Locate the cell with the specified text and output its (X, Y) center coordinate. 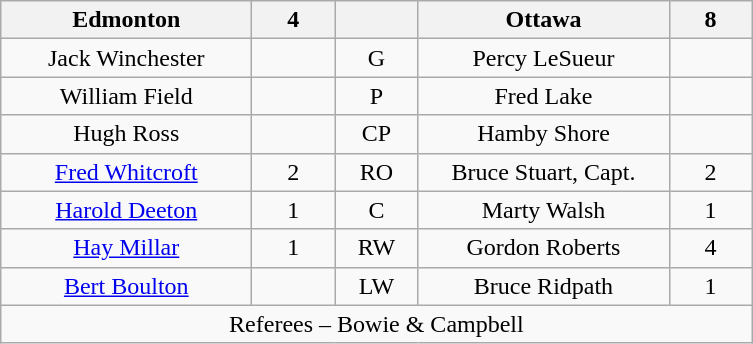
P (376, 96)
Bruce Ridpath (544, 286)
C (376, 210)
Percy LeSueur (544, 58)
RO (376, 172)
Bruce Stuart, Capt. (544, 172)
Gordon Roberts (544, 248)
Hay Millar (126, 248)
Ottawa (544, 20)
Edmonton (126, 20)
Fred Lake (544, 96)
RW (376, 248)
Harold Deeton (126, 210)
8 (710, 20)
Marty Walsh (544, 210)
Referees – Bowie & Campbell (376, 324)
G (376, 58)
Hugh Ross (126, 134)
LW (376, 286)
CP (376, 134)
William Field (126, 96)
Bert Boulton (126, 286)
Hamby Shore (544, 134)
Fred Whitcroft (126, 172)
Jack Winchester (126, 58)
